Scan for the cell matching the given text and deliver its (X, Y) coordinate at center. 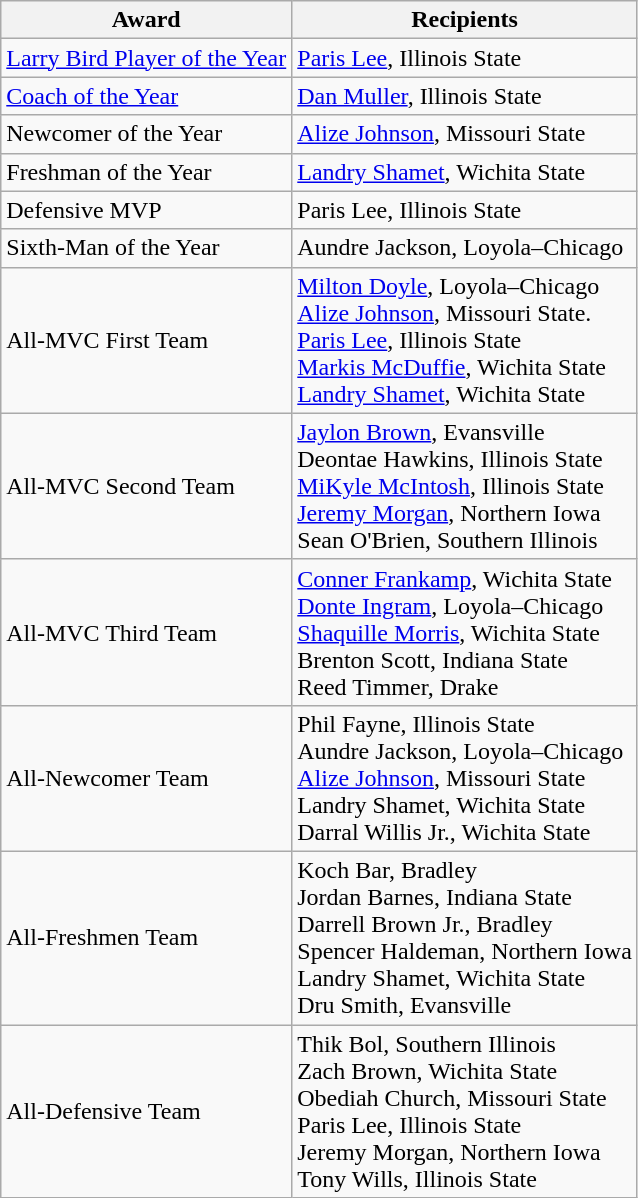
Sixth-Man of the Year (146, 248)
Award (146, 20)
Coach of the Year (146, 96)
Defensive MVP (146, 210)
All-MVC First Team (146, 340)
Aundre Jackson, Loyola–Chicago (465, 248)
Alize Johnson, Missouri State (465, 134)
Dan Muller, Illinois State (465, 96)
Milton Doyle, Loyola–ChicagoAlize Johnson, Missouri State.Paris Lee, Illinois StateMarkis McDuffie, Wichita StateLandry Shamet, Wichita State (465, 340)
All-Freshmen Team (146, 938)
All-MVC Second Team (146, 486)
Freshman of the Year (146, 172)
Jaylon Brown, EvansvilleDeontae Hawkins, Illinois StateMiKyle McIntosh, Illinois StateJeremy Morgan, Northern IowaSean O'Brien, Southern Illinois (465, 486)
Phil Fayne, Illinois StateAundre Jackson, Loyola–ChicagoAlize Johnson, Missouri StateLandry Shamet, Wichita StateDarral Willis Jr., Wichita State (465, 778)
All-MVC Third Team (146, 632)
All-Defensive Team (146, 1110)
All-Newcomer Team (146, 778)
Recipients (465, 20)
Conner Frankamp, Wichita StateDonte Ingram, Loyola–ChicagoShaquille Morris, Wichita StateBrenton Scott, Indiana StateReed Timmer, Drake (465, 632)
Landry Shamet, Wichita State (465, 172)
Newcomer of the Year (146, 134)
Larry Bird Player of the Year (146, 58)
